Scan for the cell matching the given text and deliver its (x, y) coordinate at center. 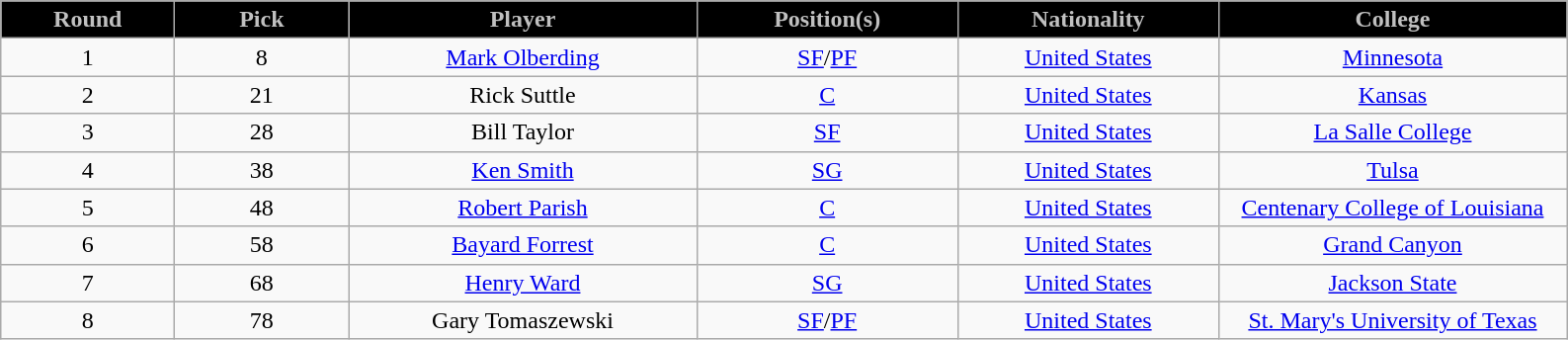
3 (88, 132)
Tulsa (1392, 170)
Nationality (1088, 20)
St. Mary's University of Texas (1392, 320)
4 (88, 170)
Ken Smith (523, 170)
Bayard Forrest (523, 245)
Gary Tomaszewski (523, 320)
78 (262, 320)
College (1392, 20)
Robert Parish (523, 208)
Henry Ward (523, 283)
Rick Suttle (523, 95)
Position(s) (827, 20)
Bill Taylor (523, 132)
Grand Canyon (1392, 245)
La Salle College (1392, 132)
Mark Olberding (523, 57)
SF (827, 132)
Round (88, 20)
68 (262, 283)
Jackson State (1392, 283)
48 (262, 208)
Player (523, 20)
7 (88, 283)
Centenary College of Louisiana (1392, 208)
1 (88, 57)
58 (262, 245)
Kansas (1392, 95)
5 (88, 208)
2 (88, 95)
Pick (262, 20)
21 (262, 95)
Minnesota (1392, 57)
28 (262, 132)
6 (88, 245)
38 (262, 170)
